Pinpoint the cell where the given text exists, returning its [x, y] midpoint coordinate. 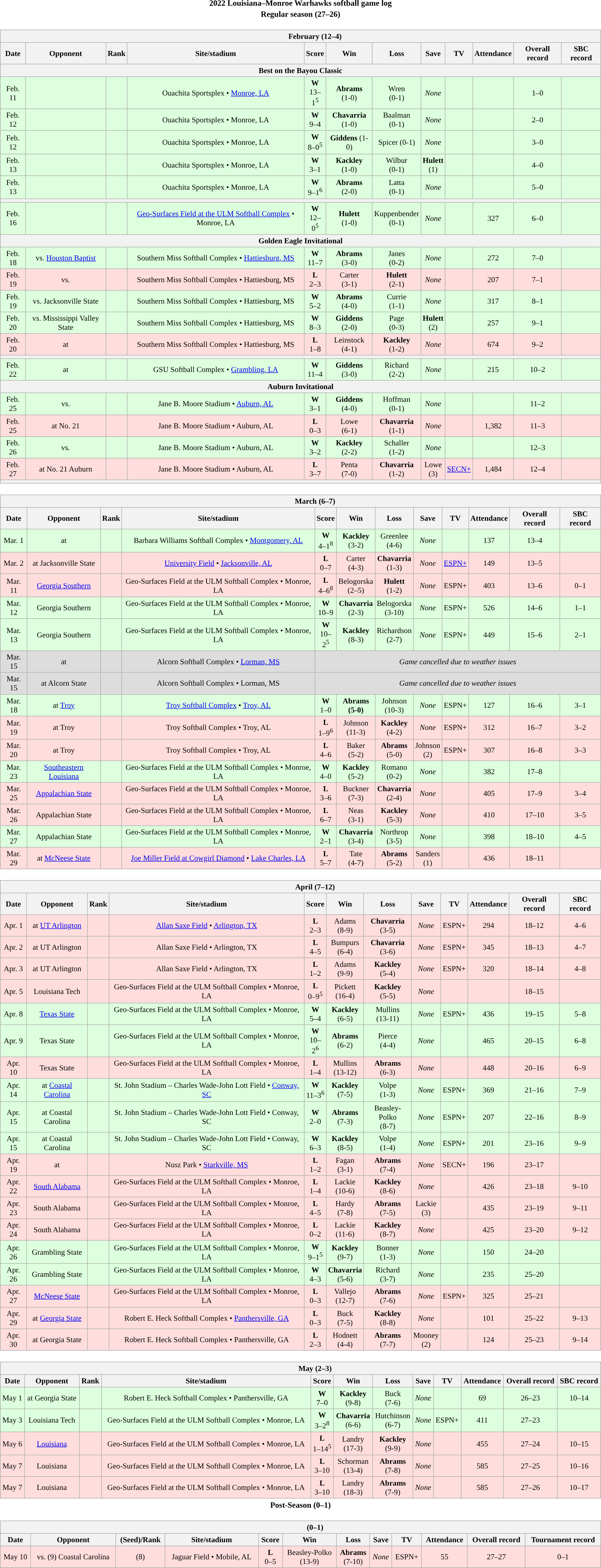
Buckner(7-3) [356, 793]
Feb. 22 [13, 370]
W1–0 [326, 705]
Mar. 13 [14, 635]
24–20 [534, 1252]
April (7–12) [300, 887]
124 [488, 1340]
L5–7 [326, 858]
at Jacksonville State [64, 563]
17–8 [535, 771]
GSU Softball Complex • Grambling, LA [215, 370]
Apr. 29 [13, 1318]
Feb. 27 [13, 469]
10–16 [579, 1466]
201 [488, 1143]
Hardy(7-8) [345, 1208]
4–7 [580, 947]
9–1 [537, 323]
13–5 [535, 563]
Kackley(1-0) [349, 165]
674 [493, 344]
Apr. 5 [13, 991]
Kackley(5-4) [388, 969]
Chavarria(5-6) [345, 1275]
Buck(7-6) [393, 1398]
Adams(9-9) [345, 969]
20–15 [534, 1041]
Giddens(3-0) [349, 370]
Chavarria(1-2) [396, 469]
Kackley(9-9) [393, 1444]
Kackley(6-5) [345, 1013]
Richard(2-2) [396, 370]
345 [488, 947]
Abrams(7-10) [353, 1557]
Mar. 2 [14, 563]
L0–2 [315, 1230]
10–17 [579, 1487]
W11–7 [315, 258]
Schorman(13-4) [353, 1466]
Lackie(3) [426, 1208]
196 [488, 1165]
Neas(3-1) [356, 815]
9–11 [580, 1208]
March (6–7) [300, 501]
411 [482, 1420]
Pierce(4-4) [388, 1041]
Kackley(9-7) [345, 1252]
Apr. 2 [13, 947]
369 [488, 1090]
Nusz Park • Starkville, MS [207, 1165]
307 [489, 750]
Penta(7-0) [349, 469]
(8) [140, 1557]
149 [489, 563]
Hulett(2-1) [396, 279]
vs. (9) Coastal Carolina [73, 1557]
Jaguar Field • Mobile, AL [212, 1557]
Johnson(10-3) [394, 705]
9–10 [580, 1186]
W2–1 [326, 836]
Mullins(13-11) [388, 1013]
Abrams(7-6) [388, 1296]
Apr. 9 [13, 1041]
W3–2 [315, 447]
23–20 [534, 1230]
Northrop(3-5) [394, 836]
16–6 [535, 705]
Apr. 19 [13, 1165]
Abrams(5-2) [394, 858]
26–23 [530, 1398]
Hoffman(0-1) [396, 404]
Best on the Bayou Classic [300, 70]
Kackley(8-5) [345, 1143]
69 [482, 1398]
(Seed)/Rank [140, 1540]
18–10 [535, 836]
Abrams(6-2) [345, 1041]
425 [488, 1230]
Buck(7-5) [345, 1318]
Southeastern Louisiana [64, 771]
Lackie(10-6) [345, 1186]
at Alcorn State [64, 684]
9–12 [580, 1230]
526 [489, 608]
Latta(0-1) [396, 187]
Chavarria(2-3) [356, 608]
Belogorska(3-10) [394, 608]
Abrams(7-8) [393, 1466]
1,382 [493, 426]
Johnson(2) [428, 750]
Pickett(16-4) [345, 991]
Kackley(9-8) [353, 1398]
W9–15 [315, 1252]
18–12 [534, 926]
Mar. 23 [14, 771]
19–15 [534, 1013]
Baalman(0-1) [396, 120]
Kackley(1-2) [396, 344]
Kackley(8-3) [356, 635]
Carter(4-3) [356, 563]
Giddens(2-0) [349, 323]
15–6 [535, 635]
Greenlee(4-6) [394, 541]
Kackley(4-2) [394, 727]
Tate(4-7) [356, 858]
W2–0 [315, 1117]
312 [489, 727]
at No. 21 Auburn [66, 469]
17–10 [535, 815]
Apr. 3 [13, 969]
at No. 21 [66, 426]
University Field • Jacksonville, AL [218, 563]
13–4 [535, 541]
16–8 [535, 750]
18–14 [534, 969]
L0–7 [326, 563]
Volpe(1-3) [388, 1090]
3–0 [537, 142]
vs. Mississippi Valley State [66, 323]
25–22 [534, 1318]
May 1 [12, 1398]
27–23 [530, 1420]
Hulett(1) [433, 165]
Barbara Williams Softball Complex • Montgomery, AL [218, 541]
449 [489, 635]
Adams(8-9) [345, 926]
17–9 [535, 793]
18–13 [534, 947]
W5–2 [315, 301]
Apr. 10 [13, 1068]
294 [488, 926]
23–19 [534, 1208]
327 [493, 218]
Leinstock(4-1) [349, 344]
L4–68 [326, 585]
Page(0-3) [396, 323]
Spicer (0-1) [396, 142]
Apr. 14 [13, 1090]
11–2 [537, 404]
Mar. 12 [14, 608]
23–17 [534, 1165]
vs. Houston Baptist [66, 258]
465 [488, 1041]
9–2 [537, 344]
Schaller(1-2) [396, 447]
Mar. 18 [14, 705]
Kackley(5-2) [356, 771]
25–20 [534, 1275]
Hulett(2) [433, 323]
4–0 [537, 165]
Abrams(2-0) [349, 187]
February (12–4) [300, 36]
Abrams(4-0) [349, 301]
Mar. 27 [14, 836]
Mar. 25 [14, 793]
3–4 [580, 793]
12–3 [537, 447]
Baker(5-2) [356, 750]
215 [493, 370]
L3–7 [315, 469]
3–2 [580, 727]
4–6 [580, 926]
320 [488, 969]
Feb. 16 [13, 218]
W5–4 [315, 1013]
18–11 [535, 858]
27–26 [530, 1487]
Kackley(8-8) [388, 1318]
9–9 [580, 1143]
Abrams(7-7) [388, 1340]
Mar. 29 [14, 858]
Kuppenbender(0-1) [396, 218]
6–9 [580, 1068]
101 [488, 1318]
Hulett(1-0) [349, 218]
3–5 [580, 815]
Belogorska(2–5) [356, 585]
May 3 [12, 1420]
Richard(3-7) [388, 1275]
Hutchinson(6-7) [393, 1420]
Chavarria(1-0) [349, 120]
W4–0 [326, 771]
Kackley(5-5) [388, 991]
W9–16 [315, 187]
435 [488, 1208]
27–24 [530, 1444]
Abrams(7-3) [345, 1117]
150 [488, 1252]
at McNeese State [64, 858]
3–3 [580, 750]
23–18 [534, 1186]
L1–8 [315, 344]
Apr. 23 [13, 1208]
12–4 [537, 469]
Mar. 20 [14, 750]
Carter(3-1) [349, 279]
23–16 [534, 1143]
8–1 [537, 301]
3–1 [580, 705]
16–7 [535, 727]
L1–145 [322, 1444]
7–0 [537, 258]
Vallejo(12-7) [345, 1296]
25–23 [534, 1340]
403 [489, 585]
Abrams(6-3) [388, 1068]
Joe Miller Field at Cowgirl Diamond • Lake Charles, LA [218, 858]
W7–0 [322, 1398]
1–1 [580, 608]
Tournament record [563, 1540]
137 [489, 541]
21–16 [534, 1090]
W10–25 [326, 635]
2–0 [537, 120]
455 [482, 1444]
W10–9 [326, 608]
Sanders(1) [428, 858]
382 [489, 771]
Apr. 1 [13, 926]
L0–95 [315, 991]
Kackley(7-5) [345, 1090]
W11–4 [315, 370]
W11–36 [315, 1090]
May (2–3) [300, 1368]
Hodnett(4-4) [345, 1340]
10–15 [579, 1444]
405 [489, 793]
Feb. 11 [13, 93]
272 [493, 258]
Janes(0-2) [396, 258]
20–16 [534, 1068]
1,484 [493, 469]
W10–26 [315, 1041]
Mar. 19 [14, 727]
Chavarria(6-6) [353, 1420]
Beasley-Polko(8-7) [388, 1117]
7–9 [580, 1090]
2–1 [580, 635]
5–0 [537, 187]
325 [488, 1296]
(0–1) [300, 1527]
398 [489, 836]
22–16 [534, 1117]
W8–05 [315, 142]
W12–05 [315, 218]
4–5 [580, 836]
Kackley(8-6) [388, 1186]
Abrams(3-0) [349, 258]
27–27 [496, 1557]
Apr. 30 [13, 1340]
Lackie(11-6) [345, 1230]
27–25 [530, 1466]
Currie(1-1) [396, 301]
235 [488, 1275]
317 [493, 301]
L6–7 [326, 815]
W3–28 [322, 1420]
Landry(17-3) [353, 1444]
Chavarria(1-1) [396, 426]
McNeese State [57, 1296]
127 [489, 705]
Bumpurs(6-4) [345, 947]
Johnson(11-3) [356, 727]
Kackley(2-2) [349, 447]
7–1 [537, 279]
1–0 [537, 93]
448 [488, 1068]
Abrams(1-0) [349, 93]
Kackley(5-3) [394, 815]
Kackley(3-2) [356, 541]
Mooney(2) [426, 1340]
Mar. 26 [14, 815]
Apr. 8 [13, 1013]
25–21 [534, 1296]
5–8 [580, 1013]
9–14 [580, 1340]
10–14 [579, 1398]
Bonner(1-3) [388, 1252]
Abrams(7-5) [388, 1208]
Lowe(3) [433, 469]
11–3 [537, 426]
L4–6 [326, 750]
410 [489, 815]
426 [488, 1186]
Chavarria(3-4) [356, 836]
Chavarria(3-6) [388, 947]
Giddens(4-0) [349, 404]
May 10 [15, 1557]
L0–5 [270, 1557]
L1–96 [326, 727]
W13–15 [315, 93]
W9–4 [315, 120]
Landry(18-3) [353, 1487]
Chavarria(3-5) [388, 926]
55 [445, 1557]
6–0 [537, 218]
Hulett(1-2) [394, 585]
257 [493, 323]
Chavarria(2-4) [394, 793]
Auburn Invitational [300, 387]
8–9 [580, 1117]
Wilbur(0-1) [396, 165]
9–13 [580, 1318]
Mullins(13-12) [345, 1068]
Romano(0-2) [394, 771]
L3–6 [326, 793]
Feb. 18 [13, 258]
Volpe(1-4) [388, 1143]
Giddens (1-0) [349, 142]
14–6 [535, 608]
Wren(0-1) [396, 93]
Apr. 27 [13, 1296]
W8–3 [315, 323]
Golden Eagle Invitational [300, 241]
W6–3 [315, 1143]
4–8 [580, 969]
Feb. 26 [13, 447]
vs. Jacksonville State [66, 301]
Mar. 11 [14, 585]
Lowe(6-1) [349, 426]
W4–3 [315, 1275]
10–2 [537, 370]
13–6 [535, 585]
Chavarria(1-3) [394, 563]
Richardson(2-7) [394, 635]
W4–18 [326, 541]
Kackley(8-7) [388, 1230]
Fagan(3-1) [345, 1165]
Apr. 24 [13, 1230]
18–15 [534, 991]
Apr. 22 [13, 1186]
Mar. 1 [14, 541]
Beasley-Polko(13-9) [309, 1557]
6–8 [580, 1041]
Abrams(7-4) [388, 1165]
May 6 [12, 1444]
Abrams(7-9) [393, 1487]
